Search for the cell housing the specified text and yield its (X, Y) center coordinate. 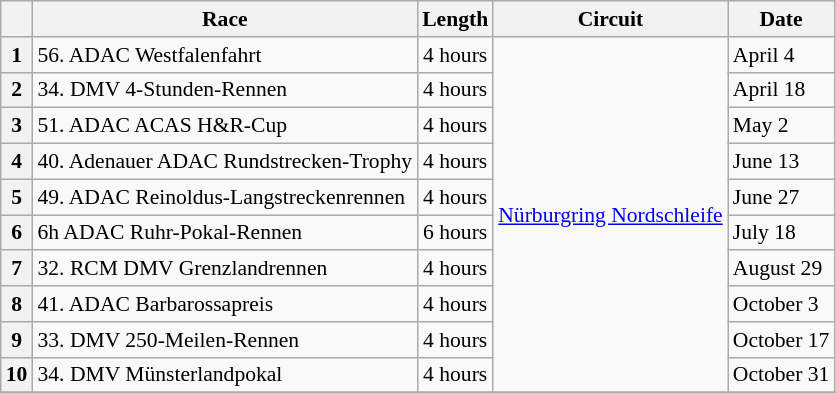
October 3 (782, 304)
6h ADAC Ruhr-Pokal-Rennen (224, 233)
June 13 (782, 162)
June 27 (782, 197)
8 (17, 304)
33. DMV 250-Meilen-Rennen (224, 340)
Length (455, 19)
Date (782, 19)
October 31 (782, 375)
October 17 (782, 340)
2 (17, 90)
41. ADAC Barbarossapreis (224, 304)
4 (17, 162)
32. RCM DMV Grenzlandrennen (224, 269)
34. DMV Münsterlandpokal (224, 375)
10 (17, 375)
Circuit (610, 19)
49. ADAC Reinoldus-Langstreckenrennen (224, 197)
1 (17, 55)
April 4 (782, 55)
6 (17, 233)
34. DMV 4-Stunden-Rennen (224, 90)
3 (17, 126)
6 hours (455, 233)
Race (224, 19)
April 18 (782, 90)
9 (17, 340)
July 18 (782, 233)
Nürburgring Nordschleife (610, 215)
51. ADAC ACAS H&R-Cup (224, 126)
August 29 (782, 269)
May 2 (782, 126)
5 (17, 197)
7 (17, 269)
56. ADAC Westfalenfahrt (224, 55)
40. Adenauer ADAC Rundstrecken-Trophy (224, 162)
